Capture the cell that displays the provided text and extract its [x, y] central coordinate. 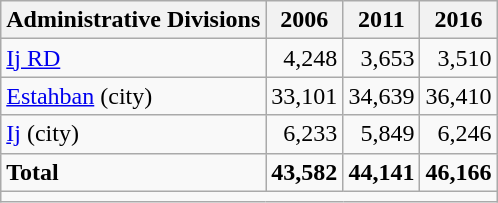
36,410 [458, 96]
Administrative Divisions [134, 20]
33,101 [304, 96]
Estahban (city) [134, 96]
43,582 [304, 172]
Ij RD [134, 58]
Ij (city) [134, 134]
2011 [382, 20]
34,639 [382, 96]
3,510 [458, 58]
5,849 [382, 134]
3,653 [382, 58]
2016 [458, 20]
6,246 [458, 134]
6,233 [304, 134]
Total [134, 172]
4,248 [304, 58]
44,141 [382, 172]
46,166 [458, 172]
2006 [304, 20]
